Locate the cell with the specified text and output its [x, y] center coordinate. 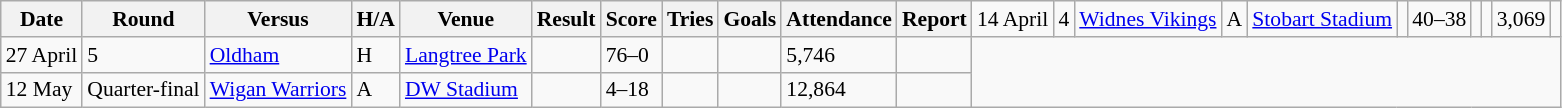
14 April [1012, 19]
4–18 [632, 90]
Report [934, 19]
H/A [376, 19]
12 May [42, 90]
Wigan Warriors [278, 90]
Versus [278, 19]
Result [566, 19]
5 [143, 55]
76–0 [632, 55]
Widnes Vikings [1148, 19]
5,746 [839, 55]
27 April [42, 55]
Venue [466, 19]
Oldham [278, 55]
Quarter-final [143, 90]
Stobart Stadium [1322, 19]
Goals [750, 19]
40–38 [1439, 19]
DW Stadium [466, 90]
H [376, 55]
12,864 [839, 90]
Score [632, 19]
Langtree Park [466, 55]
Date [42, 19]
4 [1064, 19]
3,069 [1522, 19]
Round [143, 19]
Attendance [839, 19]
Tries [690, 19]
